For the text-containing cell, return its midpoint in [x, y] coordinate format. 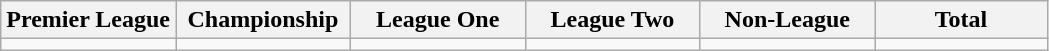
Championship [264, 20]
Total [962, 20]
League One [438, 20]
League Two [612, 20]
Premier League [88, 20]
Non-League [788, 20]
